Search for the cell housing the specified text and yield its [X, Y] center coordinate. 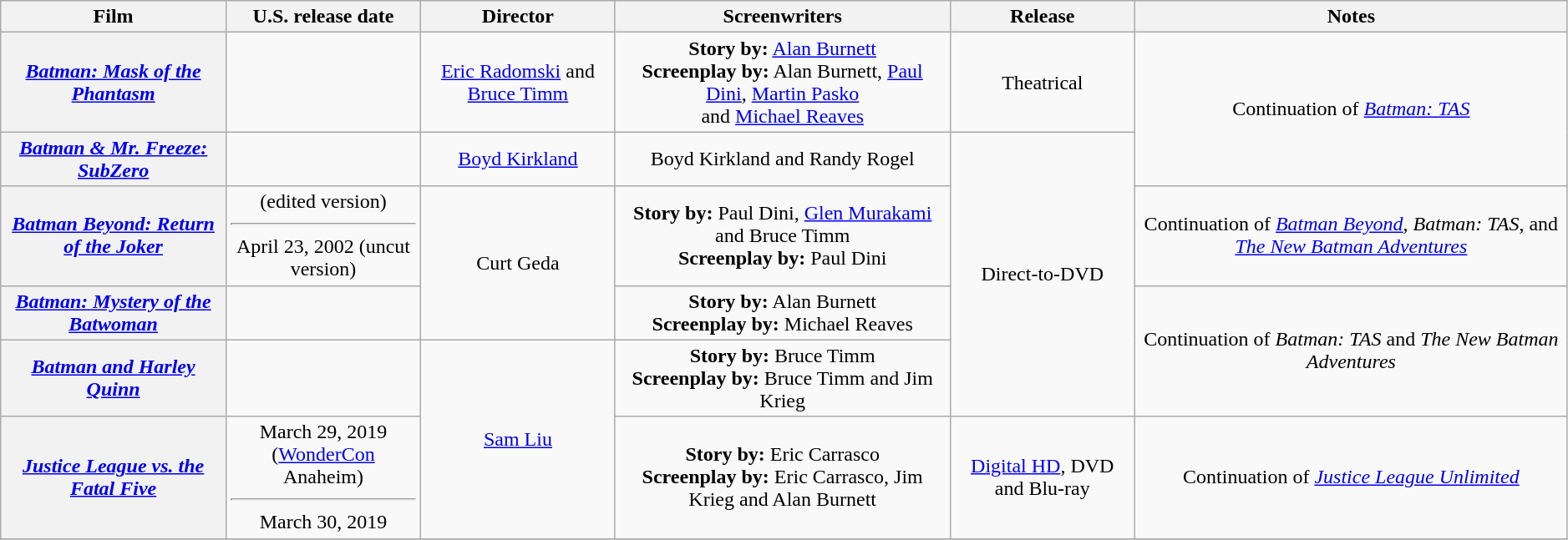
Batman: Mystery of the Batwoman [114, 312]
Sam Liu [518, 439]
Film [114, 17]
Theatrical [1043, 82]
Continuation of Batman: TAS and The New Batman Adventures [1351, 351]
U.S. release date [322, 17]
Continuation of Justice League Unlimited [1351, 477]
Batman & Mr. Freeze: SubZero [114, 159]
Continuation of Batman: TAS [1351, 109]
Story by: Alan BurnettScreenplay by: Michael Reaves [782, 312]
Story by: Alan BurnettScreenplay by: Alan Burnett, Paul Dini, Martin Paskoand Michael Reaves [782, 82]
Director [518, 17]
Direct-to-DVD [1043, 274]
Notes [1351, 17]
(edited version) April 23, 2002 (uncut version) [322, 235]
March 29, 2019(WonderCon Anaheim)March 30, 2019 [322, 477]
Curt Geda [518, 263]
Batman: Mask of the Phantasm [114, 82]
Screenwriters [782, 17]
Story by: Eric CarrascoScreenplay by: Eric Carrasco, Jim Krieg and Alan Burnett [782, 477]
Digital HD, DVD and Blu-ray [1043, 477]
Batman and Harley Quinn [114, 378]
Story by: Bruce TimmScreenplay by: Bruce Timm and Jim Krieg [782, 378]
Eric Radomski and Bruce Timm [518, 82]
Release [1043, 17]
Boyd Kirkland [518, 159]
Story by: Paul Dini, Glen Murakami and Bruce TimmScreenplay by: Paul Dini [782, 235]
Continuation of Batman Beyond, Batman: TAS, and The New Batman Adventures [1351, 235]
Justice League vs. the Fatal Five [114, 477]
Batman Beyond: Return of the Joker [114, 235]
Boyd Kirkland and Randy Rogel [782, 159]
